Pinpoint the cell where the given text exists, returning its [X, Y] midpoint coordinate. 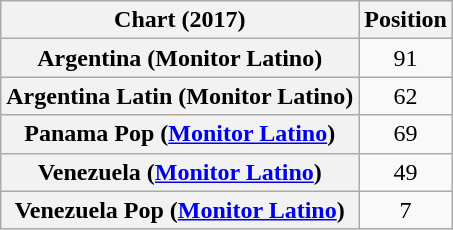
Venezuela Pop (Monitor Latino) [180, 210]
69 [406, 134]
Argentina Latin (Monitor Latino) [180, 96]
Argentina (Monitor Latino) [180, 58]
91 [406, 58]
7 [406, 210]
62 [406, 96]
Chart (2017) [180, 20]
Panama Pop (Monitor Latino) [180, 134]
Position [406, 20]
Venezuela (Monitor Latino) [180, 172]
49 [406, 172]
